Provide the (X, Y) coordinate of the cell's center where the given text is located.  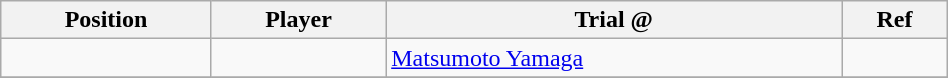
Trial @ (614, 20)
Ref (895, 20)
Matsumoto Yamaga (614, 58)
Position (106, 20)
Player (298, 20)
